From the cell containing the given text, extract its center point as (X, Y) coordinate. 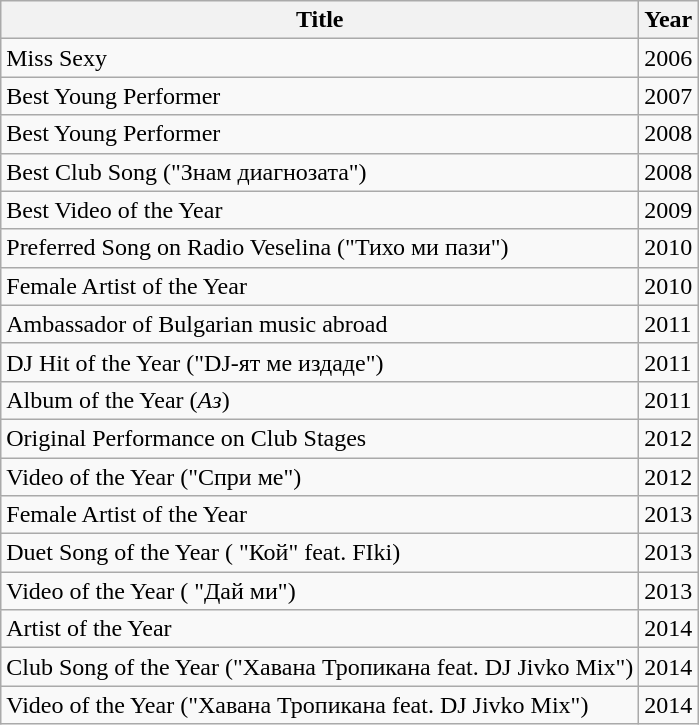
DJ Hit of the Year ("DJ-ят ме издаде") (320, 362)
Best Video of the Year (320, 210)
Best Club Song ("Знам диагнозата") (320, 172)
Artist of the Year (320, 629)
Video of the Year ("Хавана Тропикана feat. DJ Jivko Mix") (320, 705)
Video of the Year ( "Дай ми") (320, 591)
2009 (668, 210)
Album of the Year (Аз) (320, 400)
Ambassador of Bulgarian music abroad (320, 324)
Video of the Year ("Спри ме") (320, 477)
Preferred Song on Radio Veselina ("Тихо ми пази") (320, 248)
Title (320, 20)
2007 (668, 96)
Original Performance on Club Stages (320, 438)
Miss Sexy (320, 58)
Duet Song of the Year ( "Кой" feat. FIki) (320, 553)
2006 (668, 58)
Year (668, 20)
Club Song of the Year ("Хавана Тропикана feat. DJ Jivko Mix") (320, 667)
